Capture the cell that displays the provided text and extract its (x, y) central coordinate. 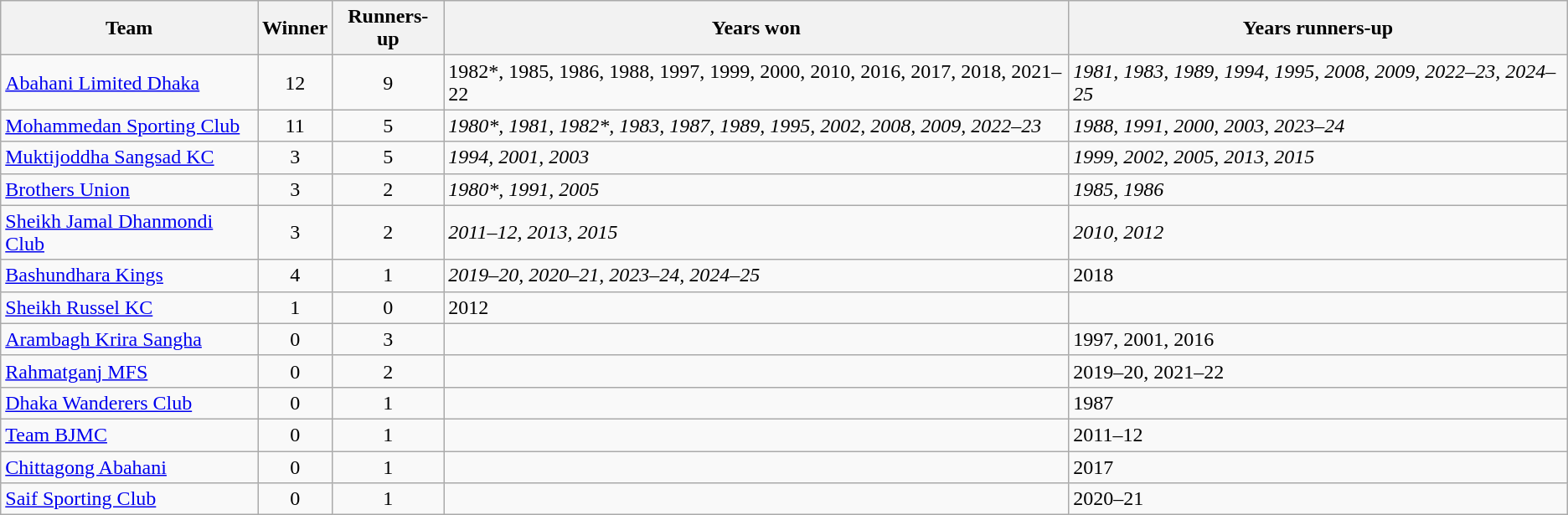
Arambagh Krira Sangha (129, 339)
2011–12 (1318, 435)
1981, 1983, 1989, 1994, 1995, 2008, 2009, 2022–23, 2024–25 (1318, 82)
Sheikh Russel KC (129, 307)
1980*, 1981, 1982*, 1983, 1987, 1989, 1995, 2002, 2008, 2009, 2022–23 (756, 126)
2019–20, 2020–21, 2023–24, 2024–25 (756, 276)
2018 (1318, 276)
Dhaka Wanderers Club (129, 403)
1980*, 1991, 2005 (756, 189)
4 (295, 276)
Chittagong Abahani (129, 466)
1997, 2001, 2016 (1318, 339)
9 (389, 82)
Years runners-up (1318, 28)
Brothers Union (129, 189)
2017 (1318, 466)
2019–20, 2021–22 (1318, 371)
1988, 1991, 2000, 2003, 2023–24 (1318, 126)
1999, 2002, 2005, 2013, 2015 (1318, 157)
1987 (1318, 403)
Abahani Limited Dhaka (129, 82)
Years won (756, 28)
Team BJMC (129, 435)
Saif Sporting Club (129, 499)
Rahmatganj MFS (129, 371)
1994, 2001, 2003 (756, 157)
Runners-up (389, 28)
1982*, 1985, 1986, 1988, 1997, 1999, 2000, 2010, 2016, 2017, 2018, 2021–22 (756, 82)
2011–12, 2013, 2015 (756, 233)
2010, 2012 (1318, 233)
11 (295, 126)
Sheikh Jamal Dhanmondi Club (129, 233)
2012 (756, 307)
2020–21 (1318, 499)
Winner (295, 28)
Mohammedan Sporting Club (129, 126)
Team (129, 28)
Bashundhara Kings (129, 276)
Muktijoddha Sangsad KC (129, 157)
1985, 1986 (1318, 189)
12 (295, 82)
